From the cell containing the given text, extract its center point as [x, y] coordinate. 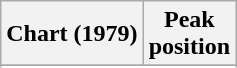
Peakposition [189, 34]
Chart (1979) [72, 34]
